Return (x, y) of the center of cell containing provided text 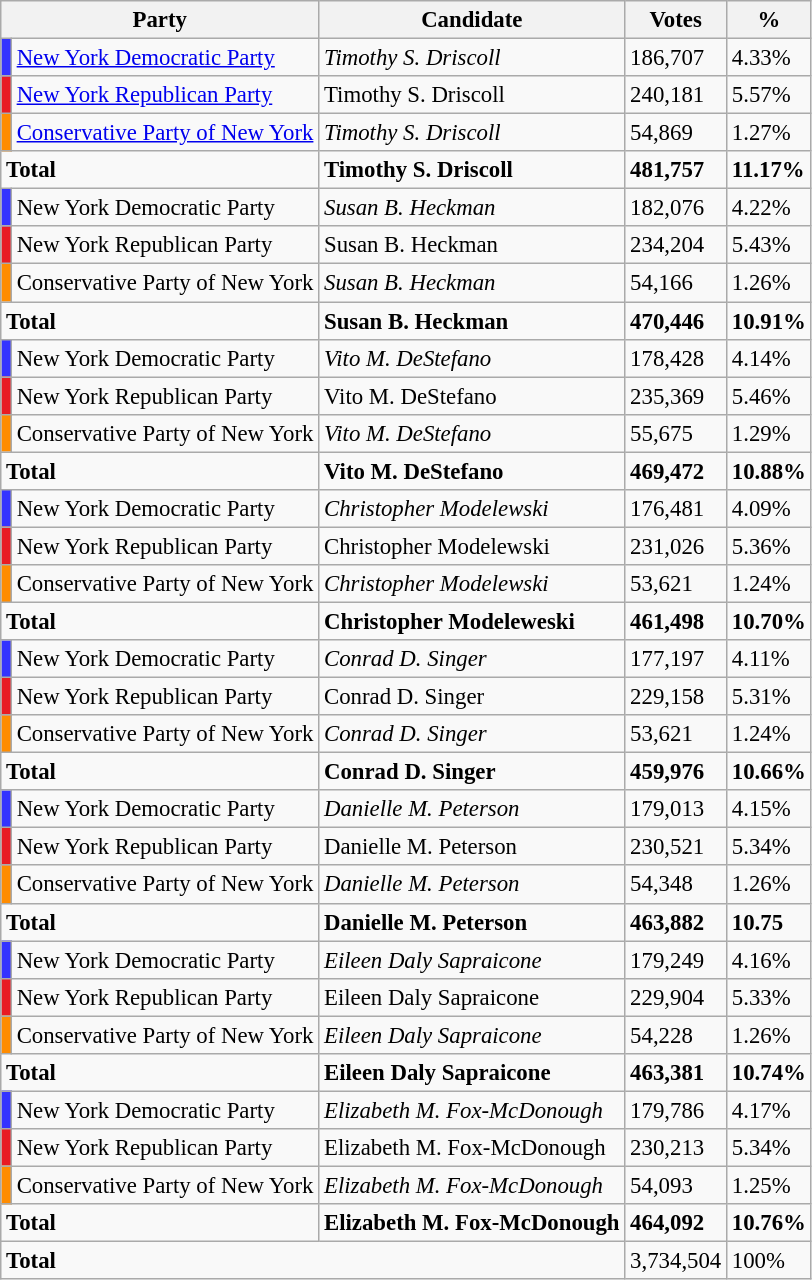
1.29% (770, 433)
4.16% (770, 960)
54,869 (676, 133)
186,707 (676, 58)
4.33% (770, 58)
178,428 (676, 358)
230,521 (676, 847)
10.75 (770, 922)
11.17% (770, 170)
Votes (676, 20)
177,197 (676, 659)
470,446 (676, 321)
481,757 (676, 170)
464,092 (676, 1223)
230,213 (676, 1148)
1.27% (770, 133)
3,734,504 (676, 1261)
179,249 (676, 960)
54,348 (676, 885)
179,786 (676, 1110)
10.76% (770, 1223)
463,882 (676, 922)
4.11% (770, 659)
4.14% (770, 358)
Party (160, 20)
229,904 (676, 997)
5.36% (770, 546)
5.33% (770, 997)
54,166 (676, 283)
461,498 (676, 621)
463,381 (676, 1073)
5.43% (770, 245)
10.91% (770, 321)
469,472 (676, 471)
176,481 (676, 509)
4.15% (770, 809)
54,093 (676, 1185)
100% (770, 1261)
4.09% (770, 509)
5.46% (770, 396)
231,026 (676, 546)
Christopher Modeleweski (472, 621)
Candidate (472, 20)
10.74% (770, 1073)
229,158 (676, 697)
234,204 (676, 245)
240,181 (676, 95)
5.31% (770, 697)
55,675 (676, 433)
4.22% (770, 208)
182,076 (676, 208)
10.66% (770, 772)
4.17% (770, 1110)
5.57% (770, 95)
459,976 (676, 772)
179,013 (676, 809)
% (770, 20)
54,228 (676, 1035)
235,369 (676, 396)
10.70% (770, 621)
10.88% (770, 471)
1.25% (770, 1185)
